From the cell containing the given text, extract its center point as [X, Y] coordinate. 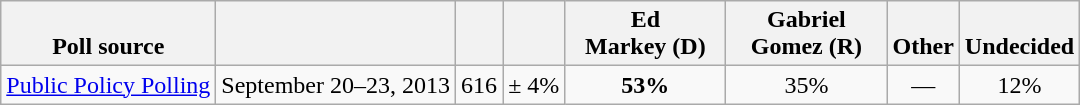
12% [1019, 85]
35% [806, 85]
Poll source [108, 34]
Public Policy Polling [108, 85]
± 4% [534, 85]
— [923, 85]
EdMarkey (D) [646, 34]
616 [480, 85]
September 20–23, 2013 [336, 85]
Other [923, 34]
Undecided [1019, 34]
GabrielGomez (R) [806, 34]
53% [646, 85]
